Scan for the cell matching the given text and deliver its (x, y) coordinate at center. 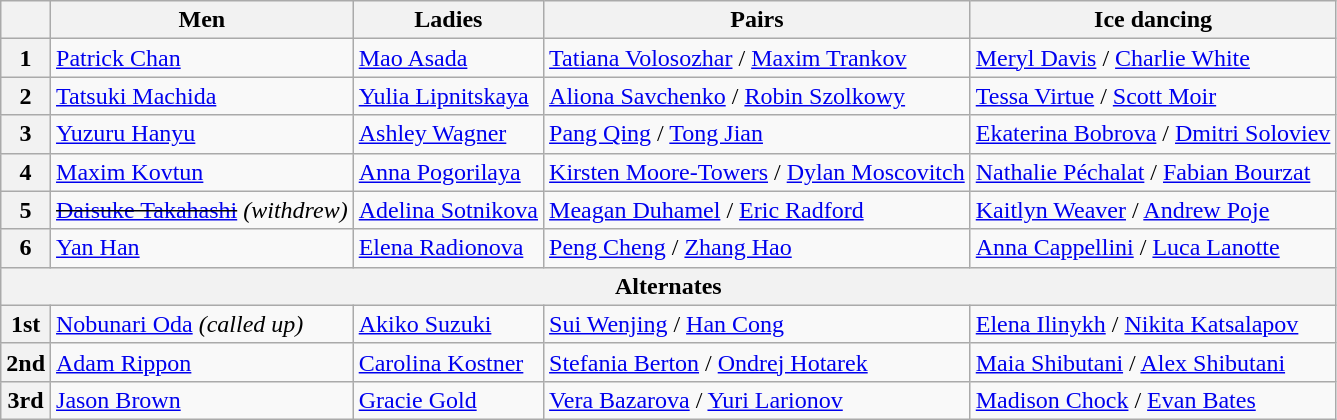
Stefania Berton / Ondrej Hotarek (758, 362)
Meagan Duhamel / Eric Radford (758, 210)
6 (26, 248)
Nathalie Péchalat / Fabian Bourzat (1153, 172)
Daisuke Takahashi (withdrew) (202, 210)
Akiko Suzuki (448, 324)
Pairs (758, 20)
Tessa Virtue / Scott Moir (1153, 96)
Nobunari Oda (called up) (202, 324)
Alternates (668, 286)
Patrick Chan (202, 58)
3 (26, 134)
Men (202, 20)
Jason Brown (202, 400)
Mao Asada (448, 58)
Maia Shibutani / Alex Shibutani (1153, 362)
2 (26, 96)
5 (26, 210)
Ekaterina Bobrova / Dmitri Soloviev (1153, 134)
Pang Qing / Tong Jian (758, 134)
Tatiana Volosozhar / Maxim Trankov (758, 58)
Ashley Wagner (448, 134)
Yulia Lipnitskaya (448, 96)
Elena Ilinykh / Nikita Katsalapov (1153, 324)
Meryl Davis / Charlie White (1153, 58)
3rd (26, 400)
Anna Pogorilaya (448, 172)
Ice dancing (1153, 20)
Yuzuru Hanyu (202, 134)
Tatsuki Machida (202, 96)
1 (26, 58)
1st (26, 324)
Kaitlyn Weaver / Andrew Poje (1153, 210)
2nd (26, 362)
Madison Chock / Evan Bates (1153, 400)
Maxim Kovtun (202, 172)
4 (26, 172)
Adelina Sotnikova (448, 210)
Peng Cheng / Zhang Hao (758, 248)
Ladies (448, 20)
Adam Rippon (202, 362)
Elena Radionova (448, 248)
Gracie Gold (448, 400)
Aliona Savchenko / Robin Szolkowy (758, 96)
Carolina Kostner (448, 362)
Sui Wenjing / Han Cong (758, 324)
Kirsten Moore-Towers / Dylan Moscovitch (758, 172)
Anna Cappellini / Luca Lanotte (1153, 248)
Vera Bazarova / Yuri Larionov (758, 400)
Yan Han (202, 248)
